Search for the cell housing the specified text and yield its [x, y] center coordinate. 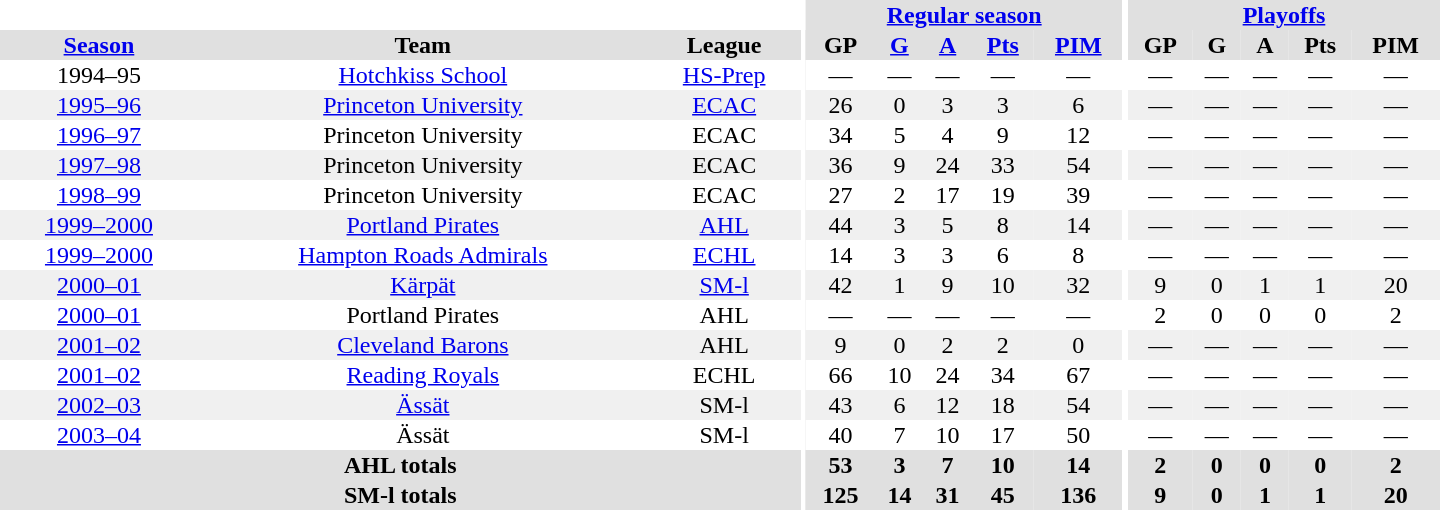
43 [841, 405]
27 [841, 195]
League [724, 45]
4 [948, 135]
Playoffs [1284, 15]
Kärpät [423, 285]
42 [841, 285]
HS-Prep [724, 75]
26 [841, 105]
66 [841, 375]
2003–04 [99, 435]
AHL totals [400, 465]
1994–95 [99, 75]
Regular season [964, 15]
32 [1078, 285]
Season [99, 45]
1997–98 [99, 165]
136 [1078, 495]
50 [1078, 435]
44 [841, 225]
2002–03 [99, 405]
39 [1078, 195]
125 [841, 495]
67 [1078, 375]
Reading Royals [423, 375]
Cleveland Barons [423, 345]
40 [841, 435]
Hampton Roads Admirals [423, 255]
33 [1003, 165]
31 [948, 495]
Hotchkiss School [423, 75]
SM-l totals [400, 495]
18 [1003, 405]
19 [1003, 195]
1995–96 [99, 105]
1998–99 [99, 195]
53 [841, 465]
45 [1003, 495]
Team [423, 45]
1996–97 [99, 135]
36 [841, 165]
